Identify which cell holds the provided text, then report its (X, Y) central coordinate. 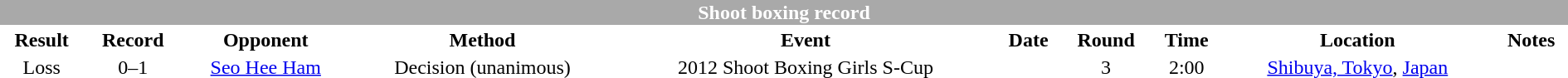
Method (482, 40)
Result (41, 40)
Time (1186, 40)
Shoot boxing record (784, 12)
Location (1357, 40)
Round (1106, 40)
Notes (1531, 40)
Record (133, 40)
Opponent (265, 40)
Date (1029, 40)
Event (806, 40)
